Identify which cell holds the provided text, then report its [x, y] central coordinate. 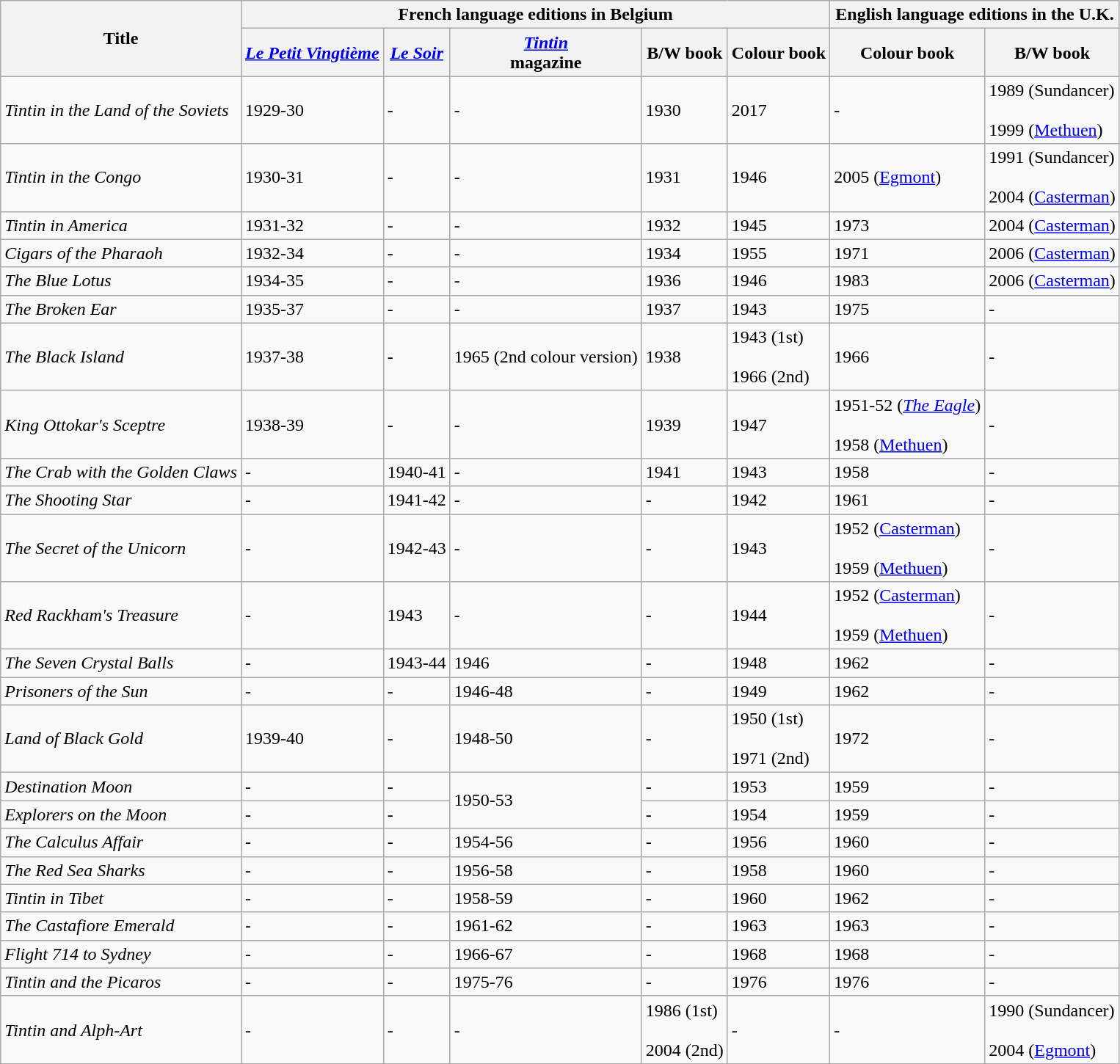
1948-50 [546, 739]
1937 [684, 309]
1973 [907, 225]
2004 (Casterman) [1052, 225]
French language editions in Belgium [535, 15]
Land of Black Gold [121, 739]
1930 [684, 110]
1941-42 [417, 500]
The Calculus Affair [121, 842]
1939-40 [312, 739]
Red Rackham's Treasure [121, 616]
1956-58 [546, 870]
1940-41 [417, 472]
The Secret of the Unicorn [121, 547]
The Blue Lotus [121, 281]
1951-52 (The Eagle)1958 (Methuen) [907, 424]
1934 [684, 253]
2005 (Egmont) [907, 178]
The Red Sea Sharks [121, 870]
1944 [778, 616]
1961 [907, 500]
1936 [684, 281]
The Crab with the Golden Claws [121, 472]
1935-37 [312, 309]
The Seven Crystal Balls [121, 663]
1991 (Sundancer)2004 (Casterman) [1052, 178]
1975 [907, 309]
1943-44 [417, 663]
1954-56 [546, 842]
1986 (1st)2004 (2nd) [684, 1030]
1949 [778, 691]
1948 [778, 663]
The Shooting Star [121, 500]
Title [121, 38]
1934-35 [312, 281]
Cigars of the Pharaoh [121, 253]
1972 [907, 739]
1983 [907, 281]
1938-39 [312, 424]
1931-32 [312, 225]
1953 [778, 787]
1937-38 [312, 357]
1932-34 [312, 253]
1941 [684, 472]
1950 (1st)1971 (2nd) [778, 739]
English language editions in the U.K. [975, 15]
1942-43 [417, 547]
1954 [778, 815]
1943 (1st)1966 (2nd) [778, 357]
1958-59 [546, 898]
1975-76 [546, 982]
Le Petit Vingtième [312, 53]
Tintin and Alph-Art [121, 1030]
1946-48 [546, 691]
Tintin in America [121, 225]
King Ottokar's Sceptre [121, 424]
1930-31 [312, 178]
Tintin in Tibet [121, 898]
1956 [778, 842]
1932 [684, 225]
1942 [778, 500]
The Broken Ear [121, 309]
1966 [907, 357]
Tintin and the Picaros [121, 982]
Prisoners of the Sun [121, 691]
1945 [778, 225]
Explorers on the Moon [121, 815]
1989 (Sundancer)1999 (Methuen) [1052, 110]
1971 [907, 253]
1929-30 [312, 110]
1965 (2nd colour version) [546, 357]
1966-67 [546, 954]
The Castafiore Emerald [121, 926]
1955 [778, 253]
Flight 714 to Sydney [121, 954]
Tintin in the Congo [121, 178]
1950-53 [546, 801]
Destination Moon [121, 787]
1947 [778, 424]
2017 [778, 110]
The Black Island [121, 357]
Tintinmagazine [546, 53]
1990 (Sundancer)2004 (Egmont) [1052, 1030]
Le Soir [417, 53]
1961-62 [546, 926]
1938 [684, 357]
1939 [684, 424]
1931 [684, 178]
Tintin in the Land of the Soviets [121, 110]
